Determine the (X, Y) coordinate at the center of the cell enclosing the given text.  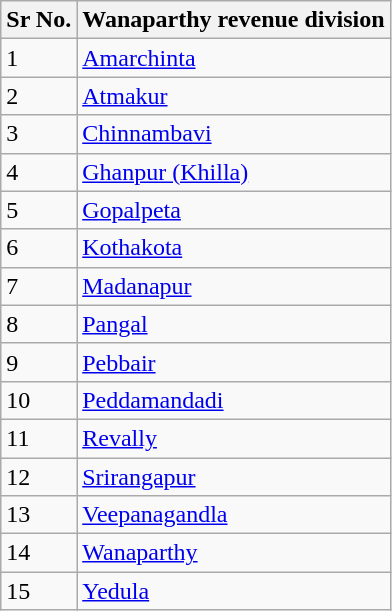
4 (39, 172)
1 (39, 58)
Srirangapur (234, 477)
7 (39, 286)
Wanaparthy revenue division (234, 20)
Atmakur (234, 96)
Sr No. (39, 20)
Revally (234, 438)
Veepanagandla (234, 515)
6 (39, 248)
3 (39, 134)
Ghanpur (Khilla) (234, 172)
Peddamandadi (234, 400)
Pebbair (234, 362)
8 (39, 324)
Gopalpeta (234, 210)
Chinnambavi (234, 134)
15 (39, 591)
13 (39, 515)
11 (39, 438)
9 (39, 362)
14 (39, 553)
Amarchinta (234, 58)
Kothakota (234, 248)
5 (39, 210)
2 (39, 96)
Wanaparthy (234, 553)
Pangal (234, 324)
10 (39, 400)
12 (39, 477)
Madanapur (234, 286)
Yedula (234, 591)
